Detect which cell encompasses the target text, then output its [X, Y] center coordinate. 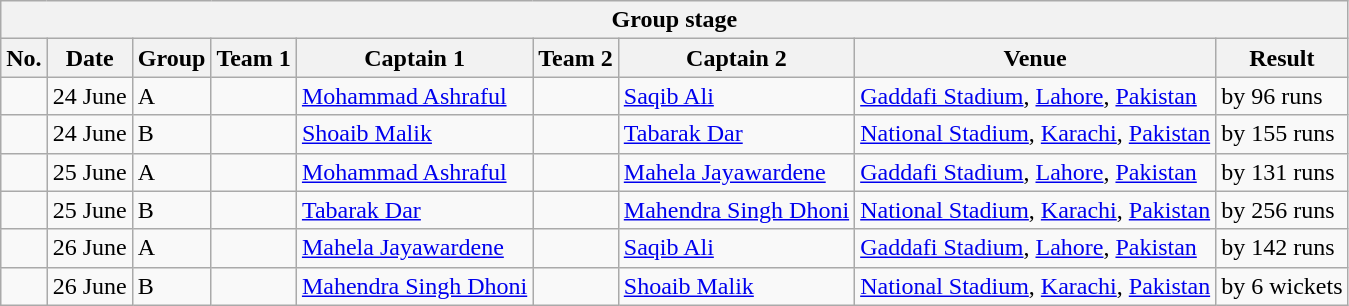
Result [1282, 58]
Venue [1036, 58]
Team 1 [254, 58]
by 142 runs [1282, 248]
No. [24, 58]
Captain 1 [414, 58]
Captain 2 [736, 58]
Group stage [674, 20]
by 6 wickets [1282, 286]
Date [90, 58]
by 155 runs [1282, 134]
by 256 runs [1282, 210]
by 96 runs [1282, 96]
Group [172, 58]
Team 2 [576, 58]
by 131 runs [1282, 172]
